Output the [X, Y] coordinate of the center of the cell containing the given text.  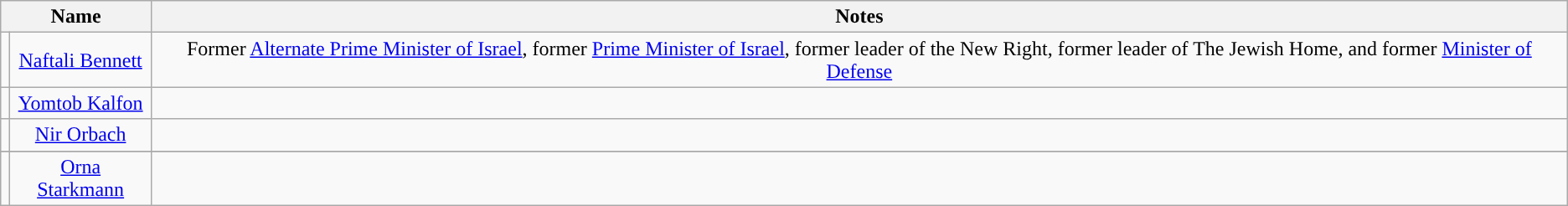
Naftali Bennett [80, 60]
Orna Starkmann [80, 178]
Notes [859, 17]
Yomtob Kalfon [80, 103]
Nir Orbach [80, 135]
Name [76, 17]
